For the text-containing cell, return its midpoint in (X, Y) coordinate format. 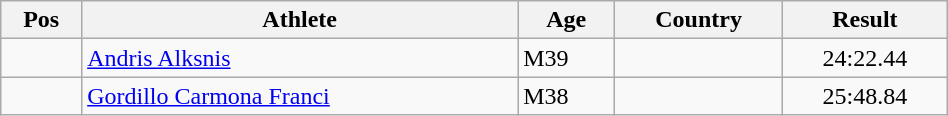
Age (566, 20)
Pos (42, 20)
Result (866, 20)
Athlete (300, 20)
M38 (566, 96)
Andris Alksnis (300, 58)
25:48.84 (866, 96)
M39 (566, 58)
Gordillo Carmona Franci (300, 96)
Country (699, 20)
24:22.44 (866, 58)
